Extract the [x, y] coordinate from the center of the cell holding the provided text.  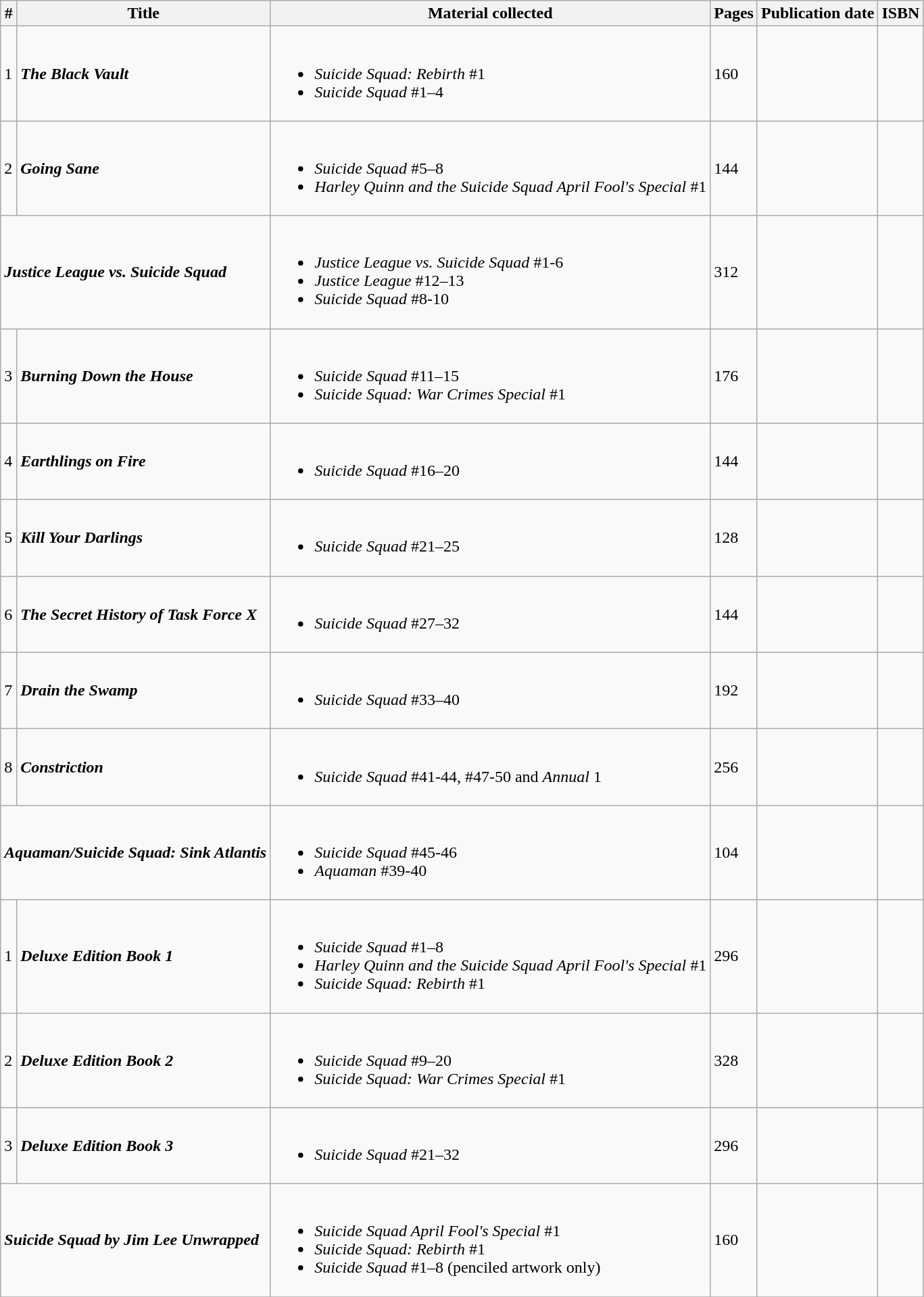
Earthlings on Fire [143, 461]
# [9, 14]
176 [734, 376]
Suicide Squad #1–8Harley Quinn and the Suicide Squad April Fool's Special #1Suicide Squad: Rebirth #1 [491, 956]
ISBN [900, 14]
7 [9, 691]
Drain the Swamp [143, 691]
Publication date [817, 14]
Suicide Squad #5–8Harley Quinn and the Suicide Squad April Fool's Special #1 [491, 168]
Suicide Squad April Fool's Special #1Suicide Squad: Rebirth #1Suicide Squad #1–8 (penciled artwork only) [491, 1241]
Suicide Squad #41-44, #47-50 and Annual 1 [491, 766]
Justice League vs. Suicide Squad #1-6Justice League #12–13Suicide Squad #8-10 [491, 272]
Material collected [491, 14]
The Black Vault [143, 74]
256 [734, 766]
Suicide Squad #33–40 [491, 691]
Burning Down the House [143, 376]
312 [734, 272]
Suicide Squad #21–25 [491, 538]
Suicide Squad by Jim Lee Unwrapped [135, 1241]
Suicide Squad: Rebirth #1Suicide Squad #1–4 [491, 74]
Deluxe Edition Book 1 [143, 956]
Going Sane [143, 168]
Suicide Squad #16–20 [491, 461]
192 [734, 691]
5 [9, 538]
Suicide Squad #45-46Aquaman #39-40 [491, 852]
Kill Your Darlings [143, 538]
Suicide Squad #9–20Suicide Squad: War Crimes Special #1 [491, 1060]
Deluxe Edition Book 2 [143, 1060]
Constriction [143, 766]
6 [9, 614]
4 [9, 461]
The Secret History of Task Force X [143, 614]
128 [734, 538]
Suicide Squad #21–32 [491, 1146]
Pages [734, 14]
Title [143, 14]
328 [734, 1060]
Aquaman/Suicide Squad: Sink Atlantis [135, 852]
8 [9, 766]
Suicide Squad #27–32 [491, 614]
Justice League vs. Suicide Squad [135, 272]
104 [734, 852]
Suicide Squad #11–15Suicide Squad: War Crimes Special #1 [491, 376]
Deluxe Edition Book 3 [143, 1146]
